Find where the given text appears and provide that cell's center as [x, y] coordinate. 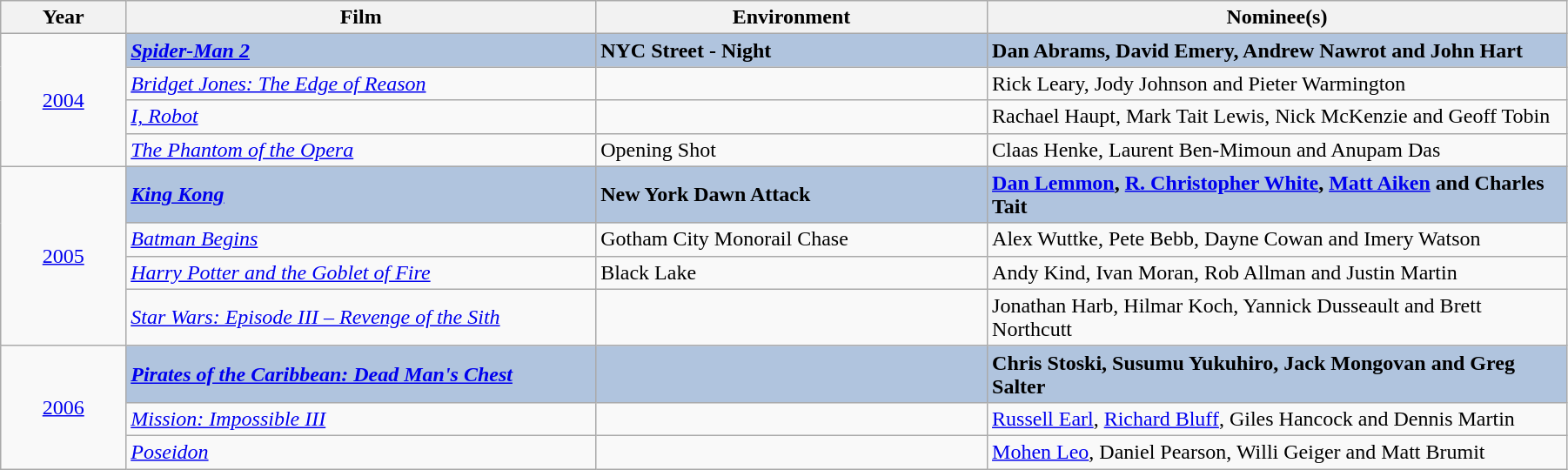
Environment [792, 17]
I, Robot [361, 117]
The Phantom of the Opera [361, 150]
Dan Abrams, David Emery, Andrew Nawrot and John Hart [1277, 50]
King Kong [361, 195]
Poseidon [361, 452]
Batman Begins [361, 239]
Rachael Haupt, Mark Tait Lewis, Nick McKenzie and Geoff Tobin [1277, 117]
NYC Street - Night [792, 50]
Film [361, 17]
2006 [64, 407]
Alex Wuttke, Pete Bebb, Dayne Cowan and Imery Watson [1277, 239]
Rick Leary, Jody Johnson and Pieter Warmington [1277, 84]
Opening Shot [792, 150]
Spider-Man 2 [361, 50]
Dan Lemmon, R. Christopher White, Matt Aiken and Charles Tait [1277, 195]
Jonathan Harb, Hilmar Koch, Yannick Dusseault and Brett Northcutt [1277, 317]
Year [64, 17]
2005 [64, 256]
Star Wars: Episode III – Revenge of the Sith [361, 317]
2004 [64, 100]
Gotham City Monorail Chase [792, 239]
Harry Potter and the Goblet of Fire [361, 272]
Pirates of the Caribbean: Dead Man's Chest [361, 374]
New York Dawn Attack [792, 195]
Claas Henke, Laurent Ben-Mimoun and Anupam Das [1277, 150]
Russell Earl, Richard Bluff, Giles Hancock and Dennis Martin [1277, 419]
Black Lake [792, 272]
Chris Stoski, Susumu Yukuhiro, Jack Mongovan and Greg Salter [1277, 374]
Mohen Leo, Daniel Pearson, Willi Geiger and Matt Brumit [1277, 452]
Mission: Impossible III [361, 419]
Bridget Jones: The Edge of Reason [361, 84]
Nominee(s) [1277, 17]
Andy Kind, Ivan Moran, Rob Allman and Justin Martin [1277, 272]
